Search for the cell housing the specified text and yield its [X, Y] center coordinate. 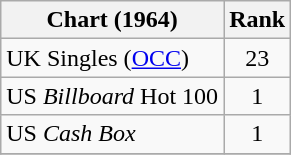
US Cash Box [112, 134]
UK Singles (OCC) [112, 58]
23 [258, 58]
Rank [258, 20]
US Billboard Hot 100 [112, 96]
Chart (1964) [112, 20]
